Scan for the cell matching the given text and deliver its (X, Y) coordinate at center. 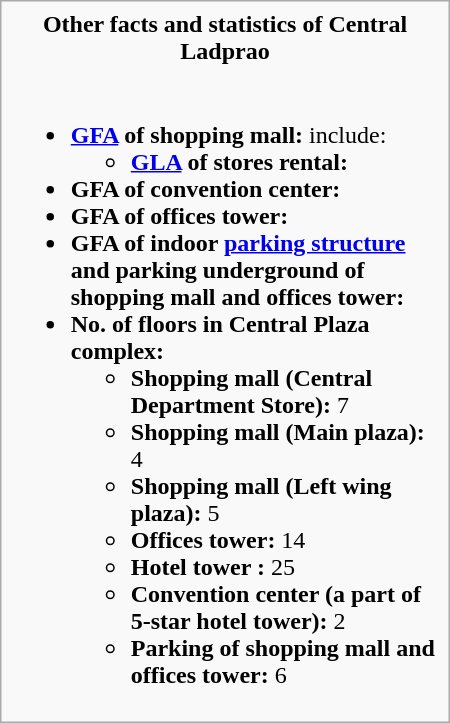
Other facts and statistics of Central Ladprao (224, 38)
